Pinpoint the cell where the given text exists, returning its [X, Y] midpoint coordinate. 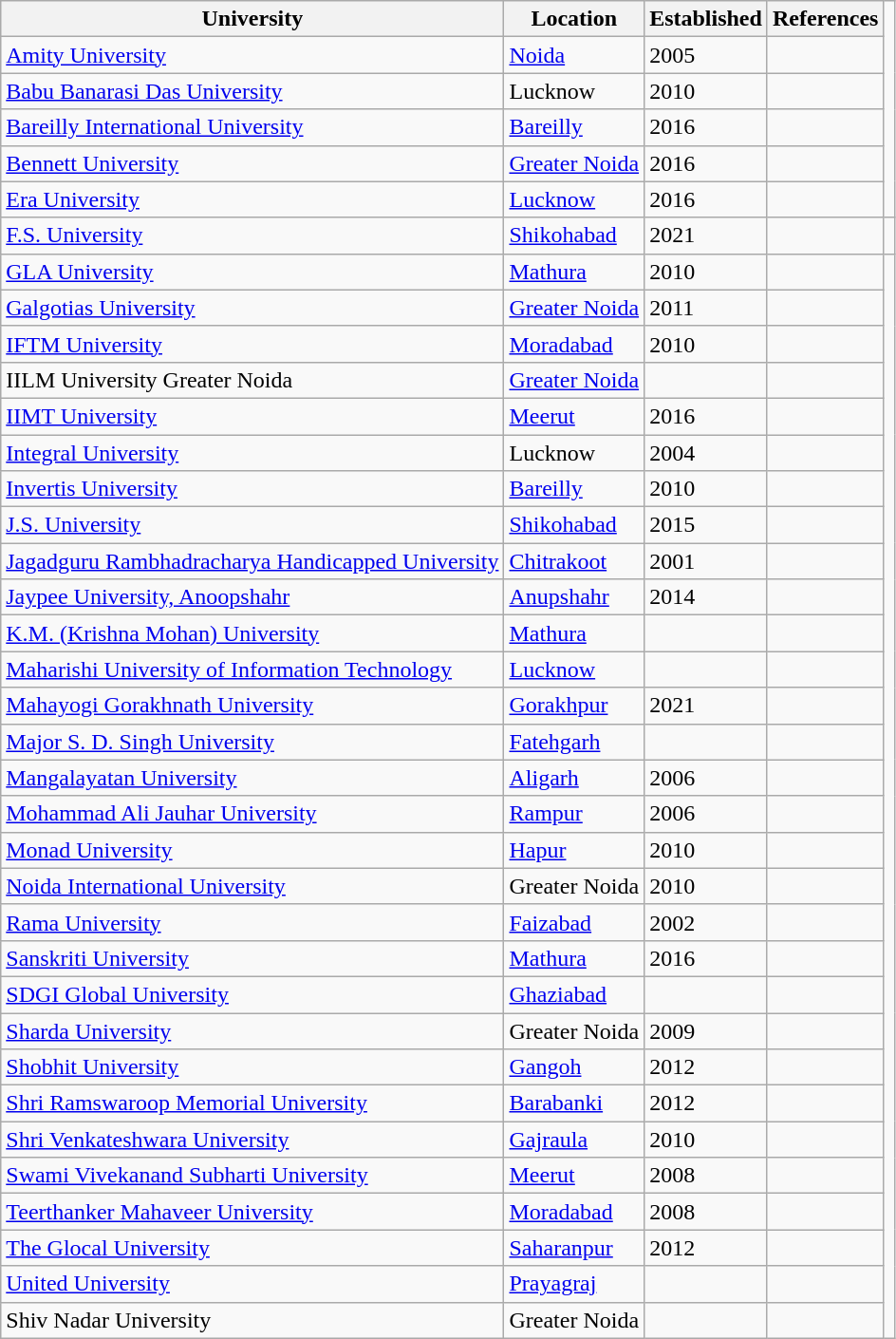
Shobhit University [252, 1067]
Gangoh [574, 1067]
Mangalayatan University [252, 778]
Location [574, 19]
Mahayogi Gorakhnath University [252, 706]
The Glocal University [252, 1248]
2015 [706, 525]
Shri Ramswaroop Memorial University [252, 1103]
2001 [706, 561]
Anupshahr [574, 597]
F.S. University [252, 236]
Hapur [574, 850]
Maharishi University of Information Technology [252, 669]
2005 [706, 55]
Integral University [252, 453]
Sharda University [252, 1030]
Mohammad Ali Jauhar University [252, 814]
Gajraula [574, 1140]
Shri Venkateshwara University [252, 1140]
SDGI Global University [252, 994]
Bennett University [252, 163]
Barabanki [574, 1103]
Established [706, 19]
Prayagraj [574, 1284]
Noida International University [252, 886]
2014 [706, 597]
Saharanpur [574, 1248]
Ghaziabad [574, 994]
Noida [574, 55]
2011 [706, 308]
Jaypee University, Anoopshahr [252, 597]
IFTM University [252, 344]
Chitrakoot [574, 561]
Rampur [574, 814]
Teerthanker Mahaveer University [252, 1212]
Era University [252, 199]
Swami Vivekanand Subharti University [252, 1176]
United University [252, 1284]
Monad University [252, 850]
Shiv Nadar University [252, 1320]
J.S. University [252, 525]
IIMT University [252, 416]
2009 [706, 1030]
Invertis University [252, 489]
Amity University [252, 55]
Aligarh [574, 778]
2004 [706, 453]
References [826, 19]
Fatehgarh [574, 742]
Bareilly International University [252, 127]
K.M. (Krishna Mohan) University [252, 633]
Major S. D. Singh University [252, 742]
Rama University [252, 922]
IILM University Greater Noida [252, 380]
University [252, 19]
GLA University [252, 272]
Gorakhpur [574, 706]
Jagadguru Rambhadracharya Handicapped University [252, 561]
Babu Banarasi Das University [252, 91]
Faizabad [574, 922]
Sanskriti University [252, 958]
2002 [706, 922]
Galgotias University [252, 308]
